Find where the given text appears and provide that cell's center as [x, y] coordinate. 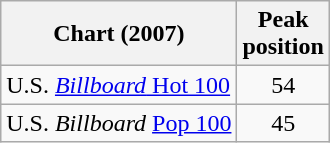
Chart (2007) [119, 34]
Peakposition [283, 34]
54 [283, 85]
U.S. Billboard Hot 100 [119, 85]
45 [283, 123]
U.S. Billboard Pop 100 [119, 123]
